Output the (X, Y) coordinate of the center of the cell containing the given text.  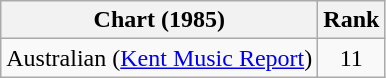
11 (352, 58)
Australian (Kent Music Report) (160, 58)
Chart (1985) (160, 20)
Rank (352, 20)
